Capture the cell that displays the provided text and extract its (x, y) central coordinate. 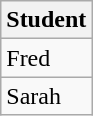
Sarah (46, 96)
Fred (46, 58)
Student (46, 20)
